Provide the (X, Y) coordinate of the cell's center where the given text is located.  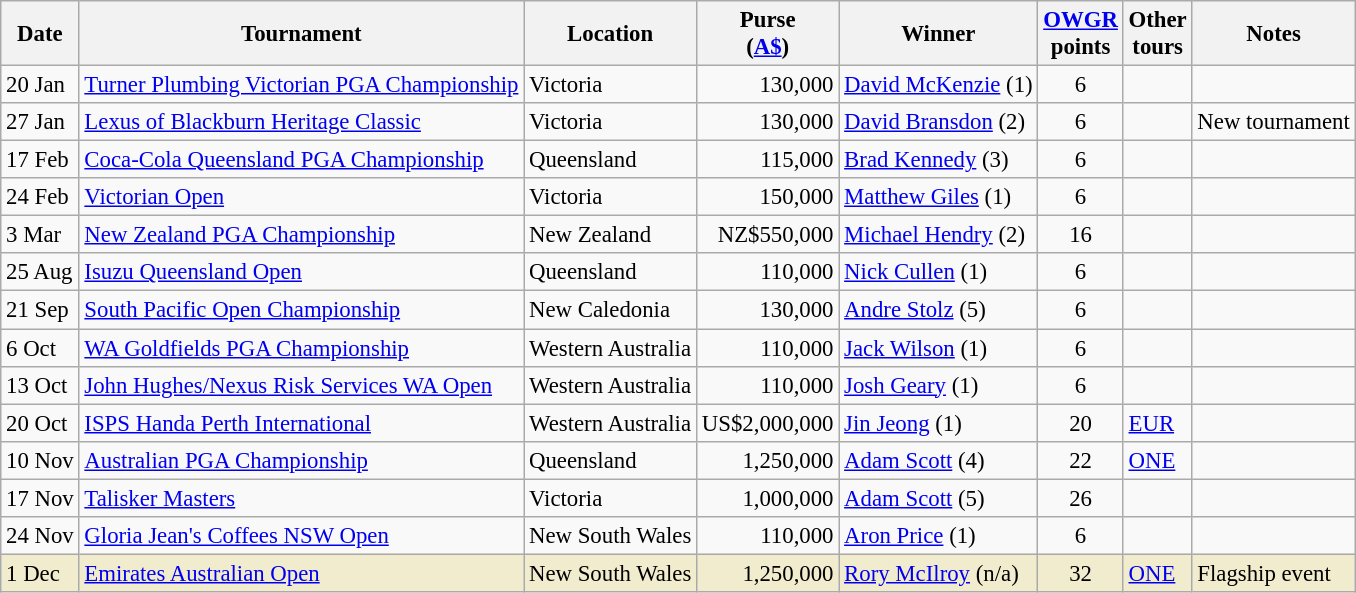
16 (1080, 235)
Isuzu Queensland Open (302, 273)
22 (1080, 460)
24 Nov (40, 536)
New Zealand (610, 235)
Tournament (302, 34)
1,000,000 (768, 498)
6 Oct (40, 348)
David Bransdon (2) (938, 122)
Andre Stolz (5) (938, 310)
Date (40, 34)
3 Mar (40, 235)
Michael Hendry (2) (938, 235)
Othertours (1158, 34)
24 Feb (40, 197)
32 (1080, 573)
New Zealand PGA Championship (302, 235)
OWGRpoints (1080, 34)
Talisker Masters (302, 498)
ISPS Handa Perth International (302, 423)
25 Aug (40, 273)
New Caledonia (610, 310)
EUR (1158, 423)
Australian PGA Championship (302, 460)
US$2,000,000 (768, 423)
Gloria Jean's Coffees NSW Open (302, 536)
10 Nov (40, 460)
Rory McIlroy (n/a) (938, 573)
17 Nov (40, 498)
Adam Scott (5) (938, 498)
20 (1080, 423)
Turner Plumbing Victorian PGA Championship (302, 85)
1 Dec (40, 573)
26 (1080, 498)
John Hughes/Nexus Risk Services WA Open (302, 385)
Purse(A$) (768, 34)
Jack Wilson (1) (938, 348)
Victorian Open (302, 197)
Matthew Giles (1) (938, 197)
Coca-Cola Queensland PGA Championship (302, 160)
David McKenzie (1) (938, 85)
Emirates Australian Open (302, 573)
20 Jan (40, 85)
WA Goldfields PGA Championship (302, 348)
Nick Cullen (1) (938, 273)
Brad Kennedy (3) (938, 160)
115,000 (768, 160)
Lexus of Blackburn Heritage Classic (302, 122)
Flagship event (1274, 573)
Notes (1274, 34)
Jin Jeong (1) (938, 423)
Aron Price (1) (938, 536)
17 Feb (40, 160)
New tournament (1274, 122)
150,000 (768, 197)
27 Jan (40, 122)
21 Sep (40, 310)
South Pacific Open Championship (302, 310)
Josh Geary (1) (938, 385)
13 Oct (40, 385)
Winner (938, 34)
20 Oct (40, 423)
NZ$550,000 (768, 235)
Adam Scott (4) (938, 460)
Location (610, 34)
